For the text-containing cell, return its midpoint in (x, y) coordinate format. 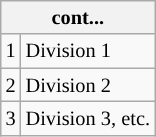
Division 3, etc. (88, 118)
3 (11, 118)
1 (11, 51)
Division 2 (88, 85)
cont... (78, 17)
Division 1 (88, 51)
2 (11, 85)
